Return the [X, Y] coordinate for the center point of the cell that contains the specified text.  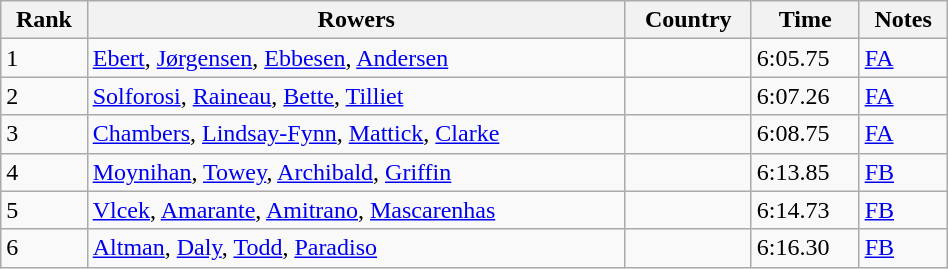
3 [44, 134]
Ebert, Jørgensen, Ebbesen, Andersen [356, 58]
Vlcek, Amarante, Amitrano, Mascarenhas [356, 210]
Moynihan, Towey, Archibald, Griffin [356, 172]
Rank [44, 20]
Time [805, 20]
6:05.75 [805, 58]
Country [688, 20]
6 [44, 248]
6:14.73 [805, 210]
Chambers, Lindsay-Fynn, Mattick, Clarke [356, 134]
6:16.30 [805, 248]
6:08.75 [805, 134]
Rowers [356, 20]
Altman, Daly, Todd, Paradiso [356, 248]
6:07.26 [805, 96]
Notes [903, 20]
2 [44, 96]
Solforosi, Raineau, Bette, Tilliet [356, 96]
4 [44, 172]
1 [44, 58]
5 [44, 210]
6:13.85 [805, 172]
